Provide the (X, Y) coordinate of the cell's center where the given text is located.  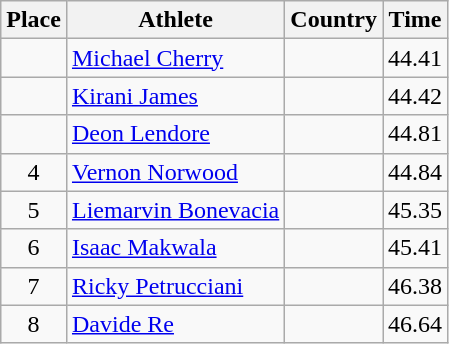
7 (34, 286)
Deon Lendore (175, 134)
5 (34, 210)
44.41 (414, 58)
Ricky Petrucciani (175, 286)
44.81 (414, 134)
4 (34, 172)
44.42 (414, 96)
44.84 (414, 172)
Liemarvin Bonevacia (175, 210)
46.38 (414, 286)
Davide Re (175, 324)
Kirani James (175, 96)
46.64 (414, 324)
Place (34, 20)
Vernon Norwood (175, 172)
Time (414, 20)
45.41 (414, 248)
Country (334, 20)
45.35 (414, 210)
Michael Cherry (175, 58)
6 (34, 248)
8 (34, 324)
Athlete (175, 20)
Isaac Makwala (175, 248)
